Scan for the cell matching the given text and deliver its (X, Y) coordinate at center. 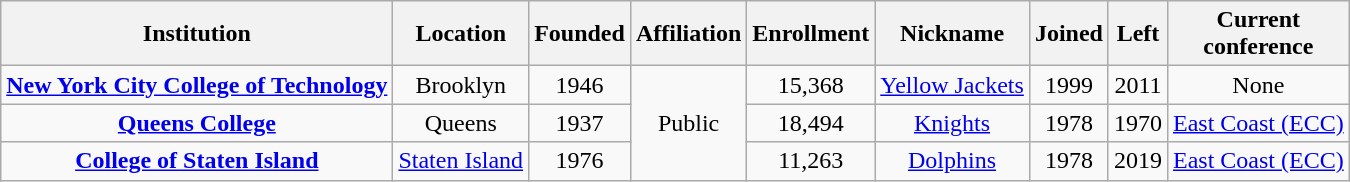
18,494 (811, 123)
Yellow Jackets (952, 85)
College of Staten Island (197, 161)
Nickname (952, 34)
Location (461, 34)
1946 (580, 85)
2019 (1138, 161)
Dolphins (952, 161)
None (1258, 85)
1937 (580, 123)
1970 (1138, 123)
Enrollment (811, 34)
New York City College of Technology (197, 85)
15,368 (811, 85)
Brooklyn (461, 85)
Institution (197, 34)
1976 (580, 161)
Currentconference (1258, 34)
Staten Island (461, 161)
Public (688, 123)
Affiliation (688, 34)
Queens (461, 123)
Founded (580, 34)
Left (1138, 34)
Joined (1068, 34)
1999 (1068, 85)
Knights (952, 123)
Queens College (197, 123)
11,263 (811, 161)
2011 (1138, 85)
